Detect which cell encompasses the target text, then output its [X, Y] center coordinate. 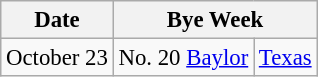
Date [57, 20]
October 23 [57, 58]
Bye Week [215, 20]
No. 20 Baylor [183, 58]
Texas [286, 58]
